Scan for the cell matching the given text and deliver its [x, y] coordinate at center. 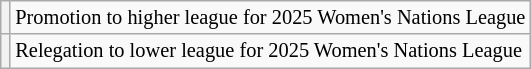
Promotion to higher league for 2025 Women's Nations League [270, 17]
Relegation to lower league for 2025 Women's Nations League [270, 51]
